Output the [X, Y] coordinate of the center of the cell containing the given text.  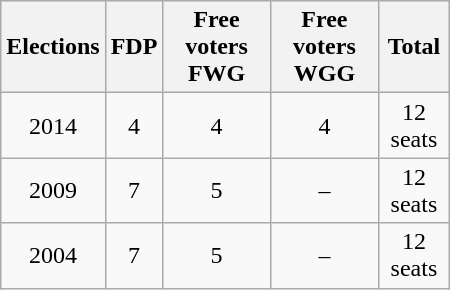
Free voters FWG [216, 47]
2009 [53, 190]
Free voters WGG [324, 47]
Elections [53, 47]
2004 [53, 256]
FDP [134, 47]
2014 [53, 126]
Total [414, 47]
